Detect which cell encompasses the target text, then output its [x, y] center coordinate. 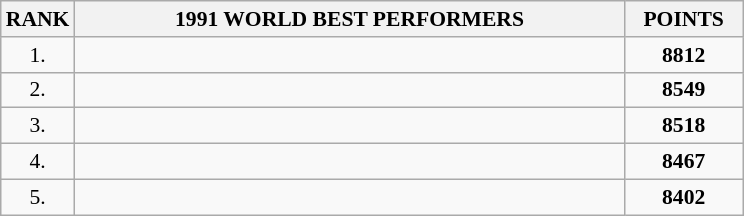
3. [38, 126]
5. [38, 197]
POINTS [684, 19]
4. [38, 162]
1991 WORLD BEST PERFORMERS [349, 19]
8549 [684, 90]
1. [38, 55]
8518 [684, 126]
8467 [684, 162]
2. [38, 90]
8812 [684, 55]
RANK [38, 19]
8402 [684, 197]
